Output the [X, Y] coordinate of the center of the cell containing the given text.  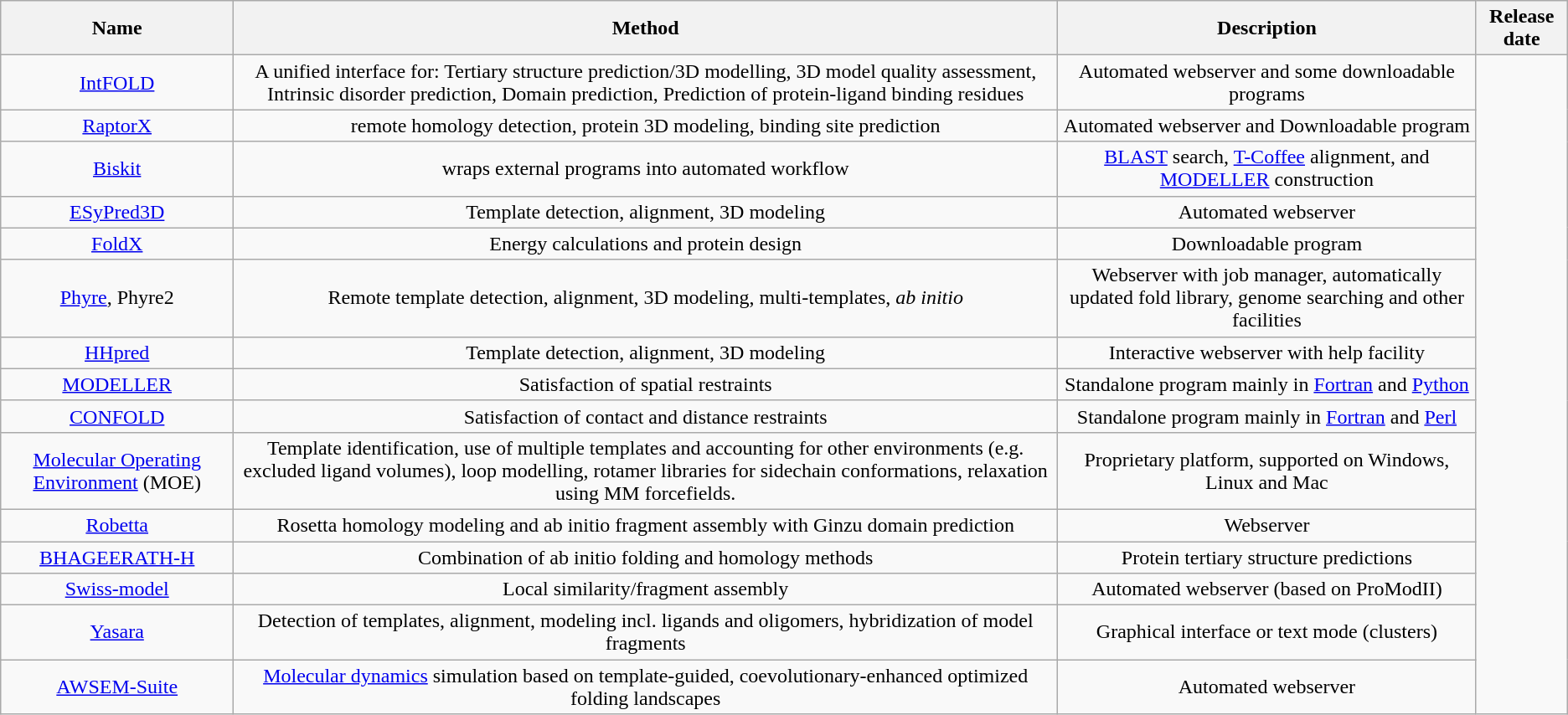
Downloadable program [1267, 244]
Rosetta homology modeling and ab initio fragment assembly with Ginzu domain prediction [646, 525]
Satisfaction of contact and distance restraints [646, 416]
Satisfaction of spatial restraints [646, 384]
Proprietary platform, supported on Windows, Linux and Mac [1267, 471]
Graphical interface or text mode (clusters) [1267, 633]
Swiss-model [117, 589]
Robetta [117, 525]
Detection of templates, alignment, modeling incl. ligands and oligomers, hybridization of model fragments [646, 633]
Standalone program mainly in Fortran and Perl [1267, 416]
ESyPred3D [117, 212]
Local similarity/fragment assembly [646, 589]
Automated webserver and Downloadable program [1267, 126]
Release date [1521, 28]
Standalone program mainly in Fortran and Python [1267, 384]
IntFOLD [117, 82]
Yasara [117, 633]
Method [646, 28]
Phyre, Phyre2 [117, 298]
BLAST search, T-Coffee alignment, and MODELLER construction [1267, 169]
AWSEM-Suite [117, 687]
Remote template detection, alignment, 3D modeling, multi-templates, ab initio [646, 298]
Energy calculations and protein design [646, 244]
FoldX [117, 244]
wraps external programs into automated workflow [646, 169]
Molecular Operating Environment (MOE) [117, 471]
Protein tertiary structure predictions [1267, 557]
Interactive webserver with help facility [1267, 352]
HHpred [117, 352]
BHAGEERATH-H [117, 557]
RaptorX [117, 126]
Description [1267, 28]
Combination of ab initio folding and homology methods [646, 557]
Webserver [1267, 525]
Biskit [117, 169]
Automated webserver and some downloadable programs [1267, 82]
MODELLER [117, 384]
Name [117, 28]
Webserver with job manager, automatically updated fold library, genome searching and other facilities [1267, 298]
Molecular dynamics simulation based on template-guided, coevolutionary-enhanced optimized folding landscapes [646, 687]
CONFOLD [117, 416]
remote homology detection, protein 3D modeling, binding site prediction [646, 126]
Automated webserver (based on ProModII) [1267, 589]
